Find where the given text appears and provide that cell's center as [X, Y] coordinate. 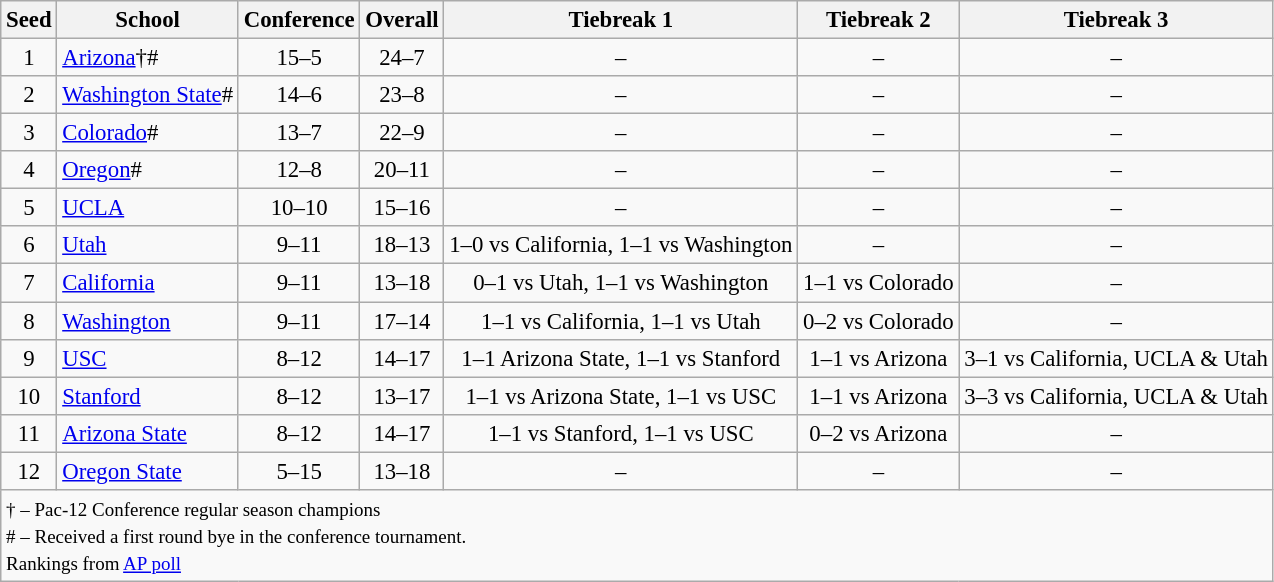
Seed [29, 20]
Arizona†# [148, 58]
24–7 [402, 58]
8 [29, 321]
18–13 [402, 245]
1 [29, 58]
14–6 [299, 95]
12–8 [299, 170]
Tiebreak 2 [878, 20]
0–2 vs Arizona [878, 433]
12 [29, 471]
20–11 [402, 170]
7 [29, 283]
School [148, 20]
13–17 [402, 396]
3 [29, 133]
Stanford [148, 396]
Oregon# [148, 170]
Washington [148, 321]
Tiebreak 3 [1116, 20]
23–8 [402, 95]
5 [29, 208]
17–14 [402, 321]
Colorado# [148, 133]
13–7 [299, 133]
California [148, 283]
USC [148, 358]
Overall [402, 20]
3–3 vs California, UCLA & Utah [1116, 396]
Arizona State [148, 433]
1–1 Arizona State, 1–1 vs Stanford [621, 358]
9 [29, 358]
3–1 vs California, UCLA & Utah [1116, 358]
Utah [148, 245]
1–1 vs Arizona State, 1–1 vs USC [621, 396]
Washington State# [148, 95]
15–16 [402, 208]
0–1 vs Utah, 1–1 vs Washington [621, 283]
1–0 vs California, 1–1 vs Washington [621, 245]
6 [29, 245]
Oregon State [148, 471]
10 [29, 396]
Conference [299, 20]
22–9 [402, 133]
5–15 [299, 471]
1–1 vs California, 1–1 vs Utah [621, 321]
1–1 vs Colorado [878, 283]
Tiebreak 1 [621, 20]
2 [29, 95]
UCLA [148, 208]
10–10 [299, 208]
4 [29, 170]
11 [29, 433]
1–1 vs Stanford, 1–1 vs USC [621, 433]
† – Pac-12 Conference regular season champions# – Received a first round bye in the conference tournament.Rankings from AP poll [638, 536]
15–5 [299, 58]
0–2 vs Colorado [878, 321]
